From the cell containing the given text, extract its center point as (x, y) coordinate. 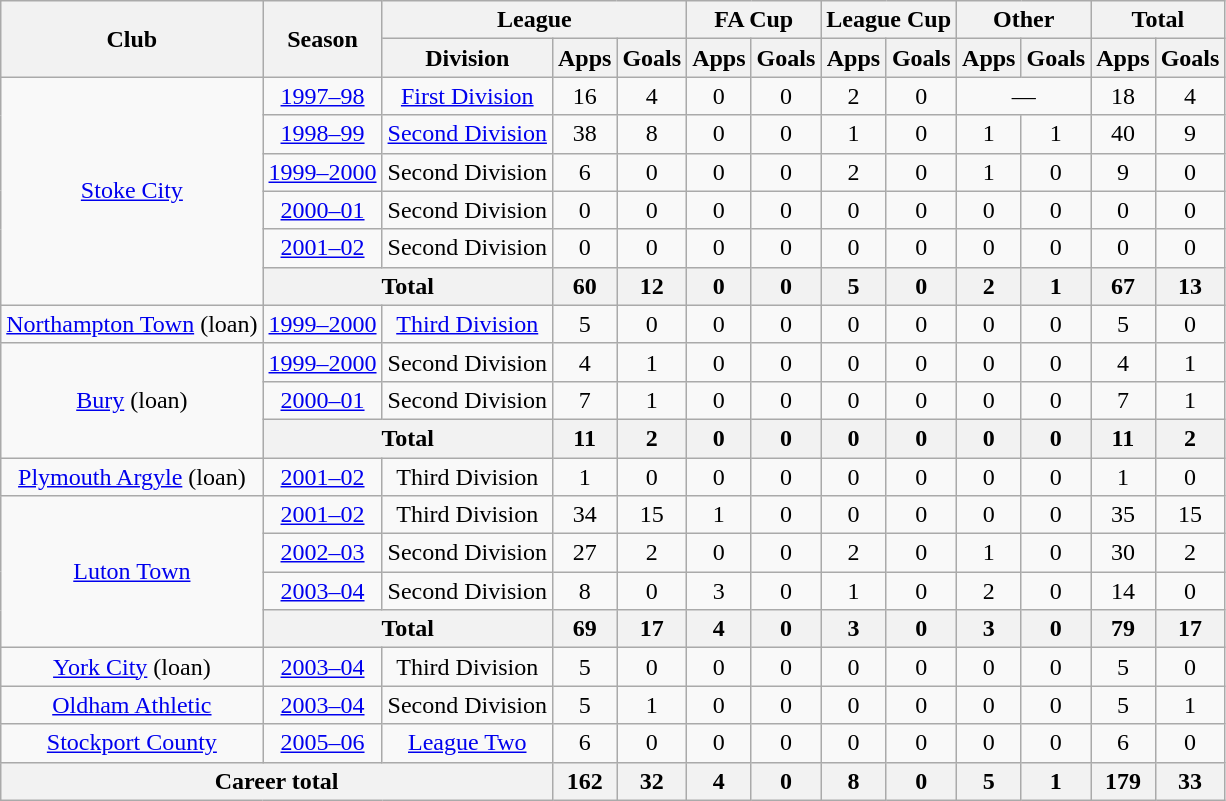
18 (1123, 96)
1998–99 (322, 134)
35 (1123, 515)
2002–03 (322, 553)
Northampton Town (loan) (132, 324)
Career total (277, 781)
179 (1123, 781)
30 (1123, 553)
27 (584, 553)
Club (132, 39)
67 (1123, 286)
Stockport County (132, 743)
13 (1190, 286)
12 (652, 286)
Season (322, 39)
34 (584, 515)
Other (1024, 20)
40 (1123, 134)
York City (loan) (132, 667)
Luton Town (132, 572)
79 (1123, 629)
— (1024, 96)
14 (1123, 591)
38 (584, 134)
Stoke City (132, 191)
33 (1190, 781)
Plymouth Argyle (loan) (132, 477)
2005–06 (322, 743)
FA Cup (754, 20)
69 (584, 629)
First Division (467, 96)
16 (584, 96)
League (534, 20)
32 (652, 781)
1997–98 (322, 96)
162 (584, 781)
League Cup (889, 20)
Bury (loan) (132, 400)
Oldham Athletic (132, 705)
60 (584, 286)
Division (467, 58)
League Two (467, 743)
